Locate the cell with the specified text and output its [X, Y] center coordinate. 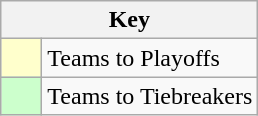
Teams to Playoffs [150, 58]
Teams to Tiebreakers [150, 96]
Key [130, 20]
